Pinpoint the cell where the given text exists, returning its (x, y) midpoint coordinate. 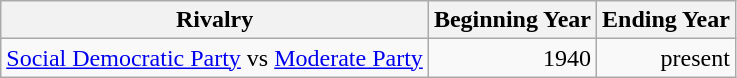
1940 (512, 58)
Beginning Year (512, 20)
present (666, 58)
Rivalry (215, 20)
Social Democratic Party vs Moderate Party (215, 58)
Ending Year (666, 20)
